For the text-containing cell, return its midpoint in (x, y) coordinate format. 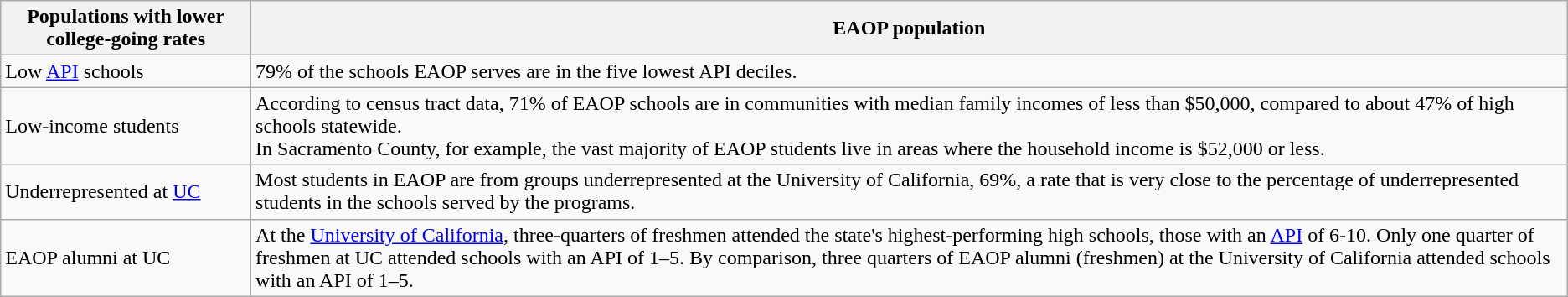
Low-income students (126, 126)
EAOP population (910, 29)
79% of the schools EAOP serves are in the five lowest API deciles. (910, 71)
EAOP alumni at UC (126, 258)
Underrepresented at UC (126, 191)
Populations with lower college-going rates (126, 29)
Low API schools (126, 71)
